Scan for the cell matching the given text and deliver its (X, Y) coordinate at center. 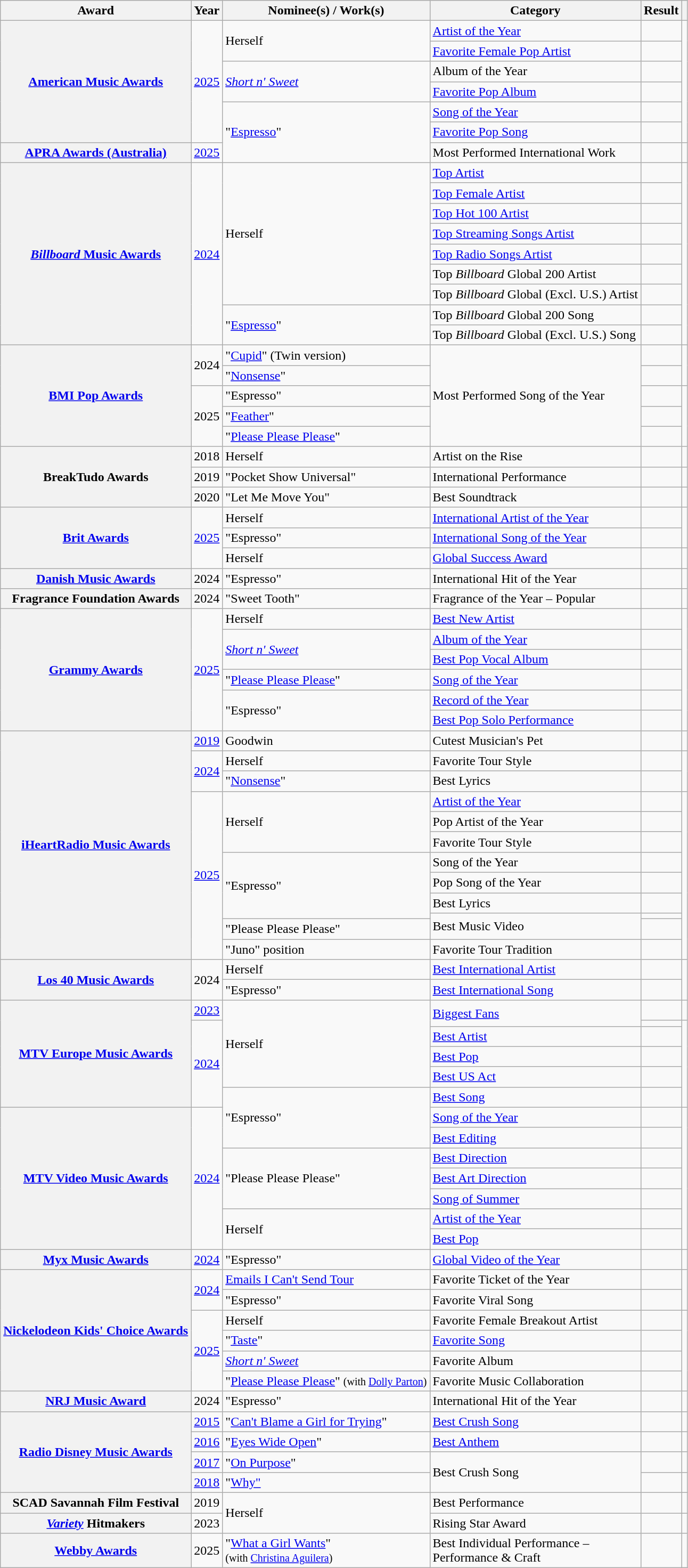
Cutest Musician's Pet (535, 741)
Year (207, 11)
Nominee(s) / Work(s) (326, 11)
iHeartRadio Music Awards (96, 845)
Pop Artist of the Year (535, 822)
Goodwin (326, 741)
Danish Music Awards (96, 578)
"What a Girl Wants"(with Christina Aguilera) (326, 1550)
Best Music Video (535, 926)
Best Individual Performance –Performance & Craft (535, 1550)
2020 (207, 497)
"Eyes Wide Open" (326, 1442)
International Performance (535, 477)
MTV Video Music Awards (96, 1178)
"Feather" (326, 416)
Grammy Awards (96, 670)
Favorite Pop Album (535, 92)
Best Song (535, 1097)
Top Artist (535, 173)
Top Radio Songs Artist (535, 254)
Category (535, 11)
"Taste" (326, 1340)
Most Performed Song of the Year (535, 396)
Radio Disney Music Awards (96, 1452)
Record of the Year (535, 700)
Award (96, 11)
Favorite Album (535, 1361)
Nickelodeon Kids' Choice Awards (96, 1330)
Song of Summer (535, 1198)
Fragrance of the Year – Popular (535, 599)
"Please Please Please" (with Dolly Parton) (326, 1381)
Top Billboard Global (Excl. U.S.) Song (535, 335)
Fragrance Foundation Awards (96, 599)
Top Billboard Global 200 Artist (535, 274)
BreakTudo Awards (96, 477)
Favorite Tour Tradition (535, 949)
Brit Awards (96, 538)
Top Female Artist (535, 193)
Favorite Female Pop Artist (535, 51)
Best Pop Vocal Album (535, 660)
Favorite Female Breakout Artist (535, 1320)
Best Performance (535, 1502)
"Why" (326, 1482)
Biggest Fans (535, 1013)
NRJ Music Award (96, 1401)
Webby Awards (96, 1550)
Pop Song of the Year (535, 882)
Billboard Music Awards (96, 254)
APRA Awards (Australia) (96, 152)
Favorite Ticket of the Year (535, 1280)
Favorite Viral Song (535, 1300)
Favorite Song (535, 1340)
Top Billboard Global (Excl. U.S.) Artist (535, 295)
MTV Europe Music Awards (96, 1054)
"Cupid" (Twin version) (326, 355)
Myx Music Awards (96, 1260)
SCAD Savannah Film Festival (96, 1502)
Variety Hitmakers (96, 1523)
"Let Me Move You" (326, 497)
Best Artist (535, 1036)
Artist on the Rise (535, 457)
Top Streaming Songs Artist (535, 233)
Best Pop Solo Performance (535, 720)
International Artist of the Year (535, 517)
BMI Pop Awards (96, 396)
American Music Awards (96, 82)
Most Performed International Work (535, 152)
Rising Star Award (535, 1523)
Top Hot 100 Artist (535, 213)
2017 (207, 1462)
"Juno" position (326, 949)
"Can't Blame a Girl for Trying" (326, 1421)
"Sweet Tooth" (326, 599)
Best New Artist (535, 619)
"On Purpose" (326, 1462)
Result (661, 11)
Best Editing (535, 1138)
2015 (207, 1421)
Best Art Direction (535, 1178)
2016 (207, 1442)
Global Success Award (535, 558)
Best International Artist (535, 970)
Best Anthem (535, 1442)
Los 40 Music Awards (96, 980)
"Pocket Show Universal" (326, 477)
Best Direction (535, 1158)
Best US Act (535, 1077)
Favorite Pop Song (535, 132)
Best Soundtrack (535, 497)
Top Billboard Global 200 Song (535, 315)
Emails I Can't Send Tour (326, 1280)
Global Video of the Year (535, 1260)
Best International Song (535, 990)
Favorite Music Collaboration (535, 1381)
International Song of the Year (535, 538)
